Extract the (x, y) coordinate from the center of the cell holding the provided text.  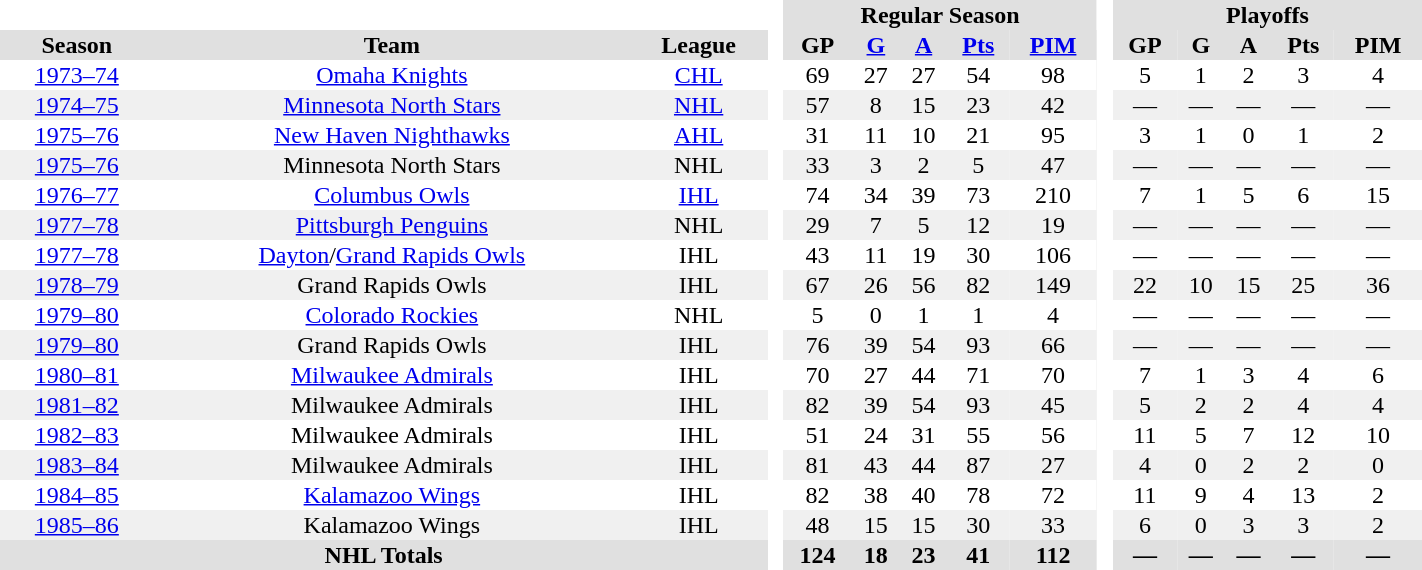
9 (1201, 495)
29 (818, 225)
1974–75 (77, 105)
Team (392, 45)
22 (1145, 285)
1981–82 (77, 405)
1983–84 (77, 465)
New Haven Nighthawks (392, 135)
13 (1303, 495)
1984–85 (77, 495)
Regular Season (940, 15)
21 (978, 135)
1985–86 (77, 525)
87 (978, 465)
1980–81 (77, 375)
1978–79 (77, 285)
26 (876, 285)
NHL Totals (384, 555)
72 (1053, 495)
CHL (698, 75)
124 (818, 555)
1973–74 (77, 75)
1976–77 (77, 195)
24 (876, 435)
149 (1053, 285)
8 (876, 105)
36 (1378, 285)
81 (818, 465)
51 (818, 435)
Playoffs (1268, 15)
41 (978, 555)
1982–83 (77, 435)
98 (1053, 75)
42 (1053, 105)
Columbus Owls (392, 195)
18 (876, 555)
Dayton/Grand Rapids Owls (392, 255)
47 (1053, 165)
34 (876, 195)
40 (924, 495)
League (698, 45)
38 (876, 495)
55 (978, 435)
112 (1053, 555)
48 (818, 525)
76 (818, 345)
Pittsburgh Penguins (392, 225)
210 (1053, 195)
25 (1303, 285)
67 (818, 285)
73 (978, 195)
95 (1053, 135)
71 (978, 375)
Omaha Knights (392, 75)
78 (978, 495)
69 (818, 75)
66 (1053, 345)
106 (1053, 255)
Season (77, 45)
57 (818, 105)
Colorado Rockies (392, 315)
45 (1053, 405)
74 (818, 195)
AHL (698, 135)
